Provide the (X, Y) coordinate of the cell's center where the given text is located.  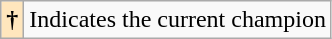
† (12, 20)
Indicates the current champion (178, 20)
